Pinpoint the cell where the given text exists, returning its [X, Y] midpoint coordinate. 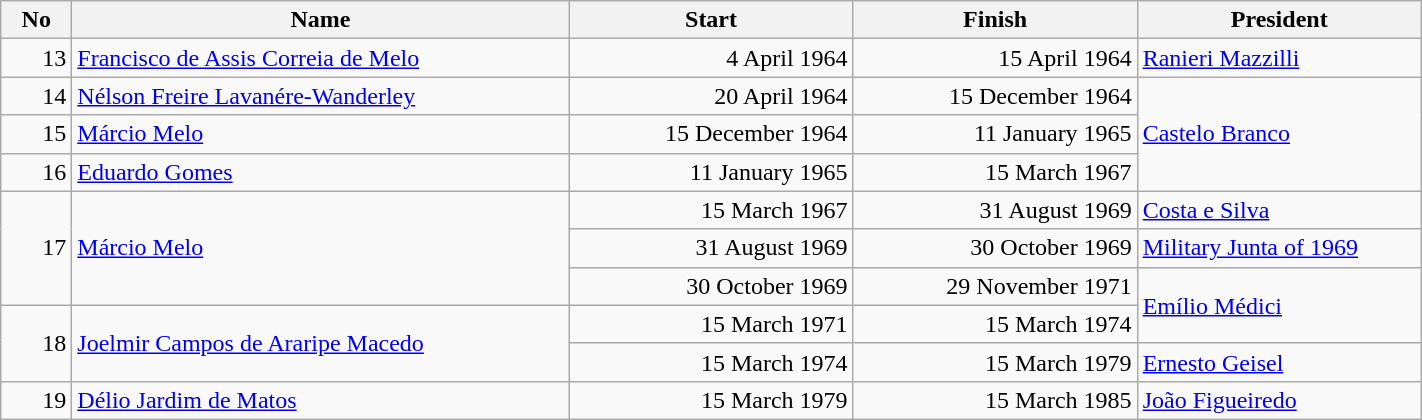
Military Junta of 1969 [1279, 248]
13 [36, 58]
Ranieri Mazzilli [1279, 58]
Costa e Silva [1279, 210]
29 November 1971 [995, 286]
Eduardo Gomes [320, 172]
19 [36, 400]
Start [711, 20]
Castelo Branco [1279, 134]
15 March 1985 [995, 400]
15 March 1971 [711, 324]
João Figueiredo [1279, 400]
No [36, 20]
Emílio Médici [1279, 305]
15 [36, 134]
17 [36, 248]
Name [320, 20]
Délio Jardim de Matos [320, 400]
Francisco de Assis Correia de Melo [320, 58]
Joelmir Campos de Araripe Macedo [320, 343]
18 [36, 343]
Nélson Freire Lavanére-Wanderley [320, 96]
President [1279, 20]
Finish [995, 20]
14 [36, 96]
20 April 1964 [711, 96]
15 April 1964 [995, 58]
4 April 1964 [711, 58]
16 [36, 172]
Ernesto Geisel [1279, 362]
